Locate the cell with the specified text and output its (X, Y) center coordinate. 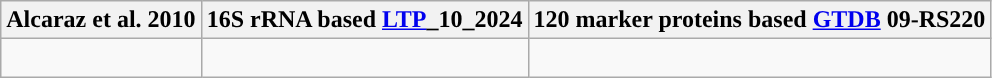
16S rRNA based LTP_10_2024 (364, 20)
Alcaraz et al. 2010 (101, 20)
120 marker proteins based GTDB 09-RS220 (760, 20)
